Identify which cell holds the provided text, then report its (X, Y) central coordinate. 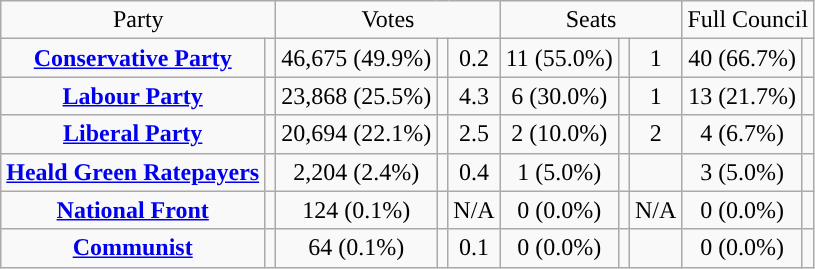
Liberal Party (133, 134)
Communist (133, 248)
20,694 (22.1%) (356, 134)
3 (5.0%) (742, 172)
Labour Party (133, 96)
2 (655, 134)
4 (6.7%) (742, 134)
11 (55.0%) (559, 58)
2.5 (474, 134)
4.3 (474, 96)
National Front (133, 210)
Conservative Party (133, 58)
Full Council (748, 20)
40 (66.7%) (742, 58)
0.2 (474, 58)
Seats (591, 20)
0.1 (474, 248)
64 (0.1%) (356, 248)
1 (5.0%) (559, 172)
124 (0.1%) (356, 210)
Party (138, 20)
23,868 (25.5%) (356, 96)
6 (30.0%) (559, 96)
Heald Green Ratepayers (133, 172)
Votes (388, 20)
2 (10.0%) (559, 134)
2,204 (2.4%) (356, 172)
13 (21.7%) (742, 96)
46,675 (49.9%) (356, 58)
0.4 (474, 172)
